Capture the cell that displays the provided text and extract its [x, y] central coordinate. 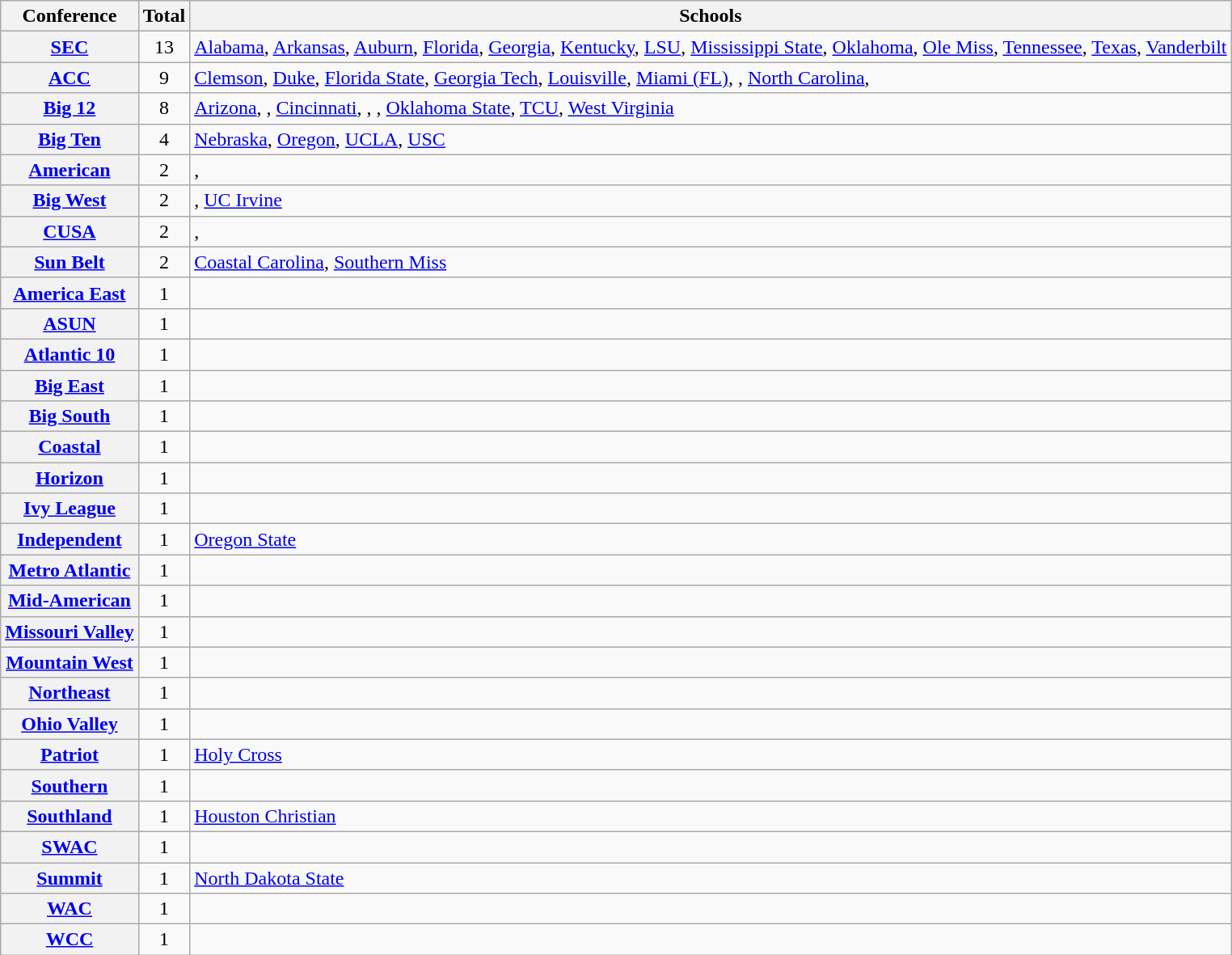
Independent [70, 539]
8 [164, 108]
Alabama, Arkansas, Auburn, Florida, Georgia, Kentucky, LSU, Mississippi State, Oklahoma, Ole Miss, Tennessee, Texas, Vanderbilt [711, 47]
Ivy League [70, 509]
Mid-American [70, 601]
Big East [70, 386]
4 [164, 139]
Patriot [70, 754]
Atlantic 10 [70, 354]
Nebraska, Oregon, UCLA, USC [711, 139]
CUSA [70, 231]
Coastal Carolina, Southern Miss [711, 262]
Big Ten [70, 139]
Missouri Valley [70, 632]
Big West [70, 201]
Northeast [70, 693]
Metro Atlantic [70, 570]
Sun Belt [70, 262]
Arizona, , Cincinnati, , , Oklahoma State, TCU, West Virginia [711, 108]
America East [70, 293]
North Dakota State [711, 877]
9 [164, 78]
Southland [70, 816]
SEC [70, 47]
Ohio Valley [70, 724]
Conference [70, 16]
Total [164, 16]
Horizon [70, 478]
Big South [70, 416]
WAC [70, 909]
13 [164, 47]
WCC [70, 940]
Coastal [70, 447]
Big 12 [70, 108]
Southern [70, 785]
ASUN [70, 323]
Oregon State [711, 539]
Houston Christian [711, 816]
Schools [711, 16]
Holy Cross [711, 754]
SWAC [70, 847]
Mountain West [70, 662]
American [70, 170]
ACC [70, 78]
Clemson, Duke, Florida State, Georgia Tech, Louisville, Miami (FL), , North Carolina, [711, 78]
Summit [70, 877]
, UC Irvine [711, 201]
